For the text-containing cell, return its midpoint in (x, y) coordinate format. 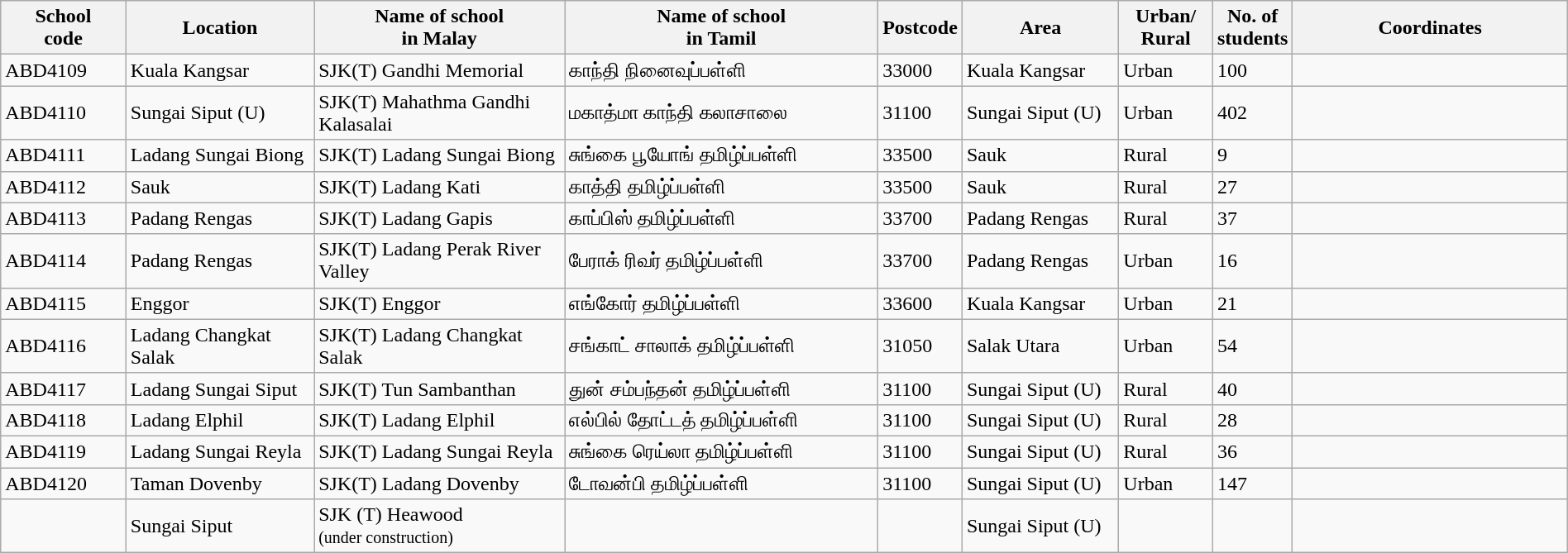
Sungai Siput (220, 526)
ABD4120 (64, 484)
Area (1040, 28)
33600 (920, 303)
ABD4119 (64, 451)
31050 (920, 346)
SJK(T) Ladang Sungai Biong (440, 155)
சுங்கை ரெய்லா தமிழ்ப்பள்ளி (721, 451)
21 (1252, 303)
Ladang Sungai Reyla (220, 451)
ABD4118 (64, 420)
காந்தி நினைவுப்பள்ளி (721, 70)
SJK(T) Ladang Gapis (440, 218)
Coordinates (1430, 28)
SJK(T) Ladang Perak River Valley (440, 261)
40 (1252, 389)
சங்காட் சாலாக் தமிழ்ப்பள்ளி (721, 346)
Schoolcode (64, 28)
துன் சம்பந்தன் தமிழ்ப்பள்ளி (721, 389)
ABD4114 (64, 261)
Salak Utara (1040, 346)
147 (1252, 484)
No. ofstudents (1252, 28)
Urban/Rural (1166, 28)
SJK(T) Tun Sambanthan (440, 389)
Ladang Sungai Biong (220, 155)
54 (1252, 346)
சுங்கை பூயோங் தமிழ்ப்பள்ளி (721, 155)
SJK (T) Heawood(under construction) (440, 526)
ABD4113 (64, 218)
பேராக் ரிவர் தமிழ்ப்பள்ளி (721, 261)
ABD4110 (64, 112)
ABD4116 (64, 346)
9 (1252, 155)
SJK(T) Gandhi Memorial (440, 70)
28 (1252, 420)
402 (1252, 112)
Ladang Changkat Salak (220, 346)
எங்கோர் தமிழ்ப்பள்ளி (721, 303)
33000 (920, 70)
ABD4112 (64, 187)
ABD4117 (64, 389)
Taman Dovenby (220, 484)
36 (1252, 451)
டோவன்பி தமிழ்ப்பள்ளி (721, 484)
ABD4109 (64, 70)
Postcode (920, 28)
100 (1252, 70)
மகாத்மா காந்தி கலாசாலை (721, 112)
27 (1252, 187)
காத்தி தமிழ்ப்பள்ளி (721, 187)
SJK(T) Ladang Sungai Reyla (440, 451)
SJK(T) Ladang Changkat Salak (440, 346)
Ladang Sungai Siput (220, 389)
SJK(T) Ladang Kati (440, 187)
SJK(T) Mahathma Gandhi Kalasalai (440, 112)
Enggor (220, 303)
37 (1252, 218)
காப்பிஸ் தமிழ்ப்பள்ளி (721, 218)
ABD4115 (64, 303)
Name of schoolin Malay (440, 28)
SJK(T) Ladang Dovenby (440, 484)
SJK(T) Ladang Elphil (440, 420)
SJK(T) Enggor (440, 303)
எல்பில் தோட்டத் தமிழ்ப்பள்ளி (721, 420)
ABD4111 (64, 155)
Name of schoolin Tamil (721, 28)
Ladang Elphil (220, 420)
Location (220, 28)
16 (1252, 261)
